Detect which cell encompasses the target text, then output its (X, Y) center coordinate. 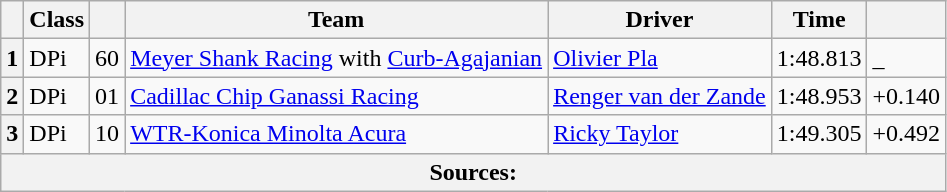
1 (12, 58)
Driver (660, 20)
WTR-Konica Minolta Acura (336, 134)
Sources: (474, 172)
60 (108, 58)
2 (12, 96)
+0.140 (906, 96)
Time (819, 20)
Meyer Shank Racing with Curb-Agajanian (336, 58)
1:48.813 (819, 58)
Cadillac Chip Ganassi Racing (336, 96)
_ (906, 58)
Team (336, 20)
10 (108, 134)
Class (57, 20)
Olivier Pla (660, 58)
3 (12, 134)
Renger van der Zande (660, 96)
1:49.305 (819, 134)
Ricky Taylor (660, 134)
+0.492 (906, 134)
1:48.953 (819, 96)
01 (108, 96)
